Search for the cell housing the specified text and yield its [X, Y] center coordinate. 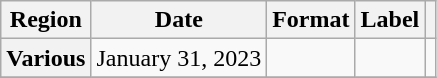
Date [179, 20]
Various [46, 58]
Format [311, 20]
January 31, 2023 [179, 58]
Region [46, 20]
Label [390, 20]
